Search for the cell housing the specified text and yield its (X, Y) center coordinate. 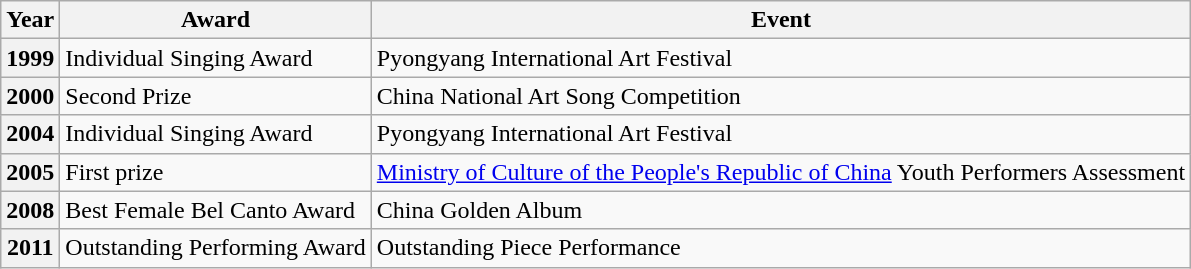
China National Art Song Competition (780, 96)
Best Female Bel Canto Award (216, 210)
Outstanding Piece Performance (780, 248)
2000 (30, 96)
Year (30, 20)
2005 (30, 172)
2004 (30, 134)
2008 (30, 210)
Outstanding Performing Award (216, 248)
2011 (30, 248)
China Golden Album (780, 210)
First prize (216, 172)
Event (780, 20)
Award (216, 20)
1999 (30, 58)
Ministry of Culture of the People's Republic of China Youth Performers Assessment (780, 172)
Second Prize (216, 96)
